Determine the (X, Y) coordinate at the center of the cell enclosing the given text.  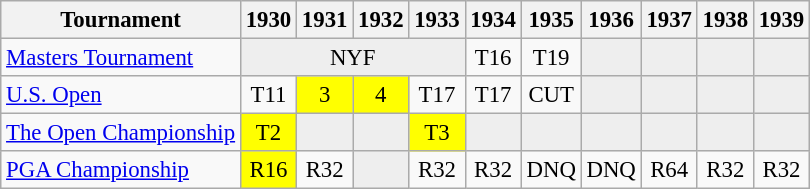
1933 (437, 20)
1938 (725, 20)
T2 (268, 133)
1934 (493, 20)
1931 (325, 20)
Masters Tournament (121, 58)
U.S. Open (121, 95)
Tournament (121, 20)
T11 (268, 95)
R16 (268, 170)
1930 (268, 20)
3 (325, 95)
PGA Championship (121, 170)
1939 (781, 20)
1936 (611, 20)
NYF (352, 58)
4 (381, 95)
1932 (381, 20)
T16 (493, 58)
1937 (669, 20)
The Open Championship (121, 133)
1935 (551, 20)
T3 (437, 133)
T19 (551, 58)
CUT (551, 95)
R64 (669, 170)
